Pinpoint the cell where the given text exists, returning its (X, Y) midpoint coordinate. 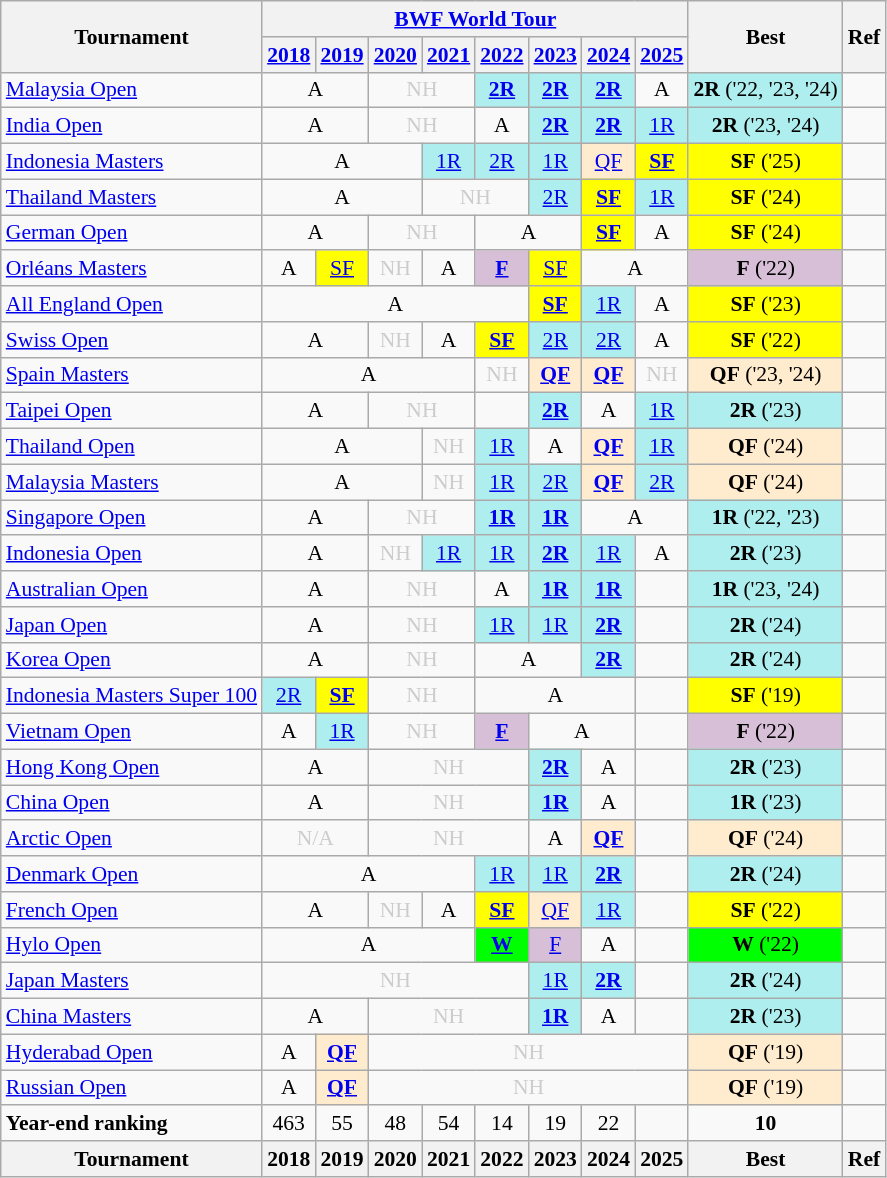
Hylo Open (132, 945)
All England Open (132, 304)
China Masters (132, 1017)
China Open (132, 803)
Malaysia Open (132, 90)
Australian Open (132, 589)
Korea Open (132, 660)
Indonesia Masters Super 100 (132, 696)
Swiss Open (132, 340)
19 (556, 1124)
Year-end ranking (132, 1124)
2R ('22, '23, '24) (765, 90)
Taipei Open (132, 411)
W (502, 945)
Denmark Open (132, 874)
Japan Open (132, 625)
Thailand Masters (132, 197)
1R ('22, '23) (765, 518)
2R ('23, '24) (765, 126)
Russian Open (132, 1088)
W ('22) (765, 945)
Thailand Open (132, 447)
10 (765, 1124)
Hyderabad Open (132, 1052)
German Open (132, 233)
Indonesia Open (132, 554)
48 (396, 1124)
1R ('23, '24) (765, 589)
463 (288, 1124)
55 (342, 1124)
SF ('25) (765, 162)
Malaysia Masters (132, 482)
Hong Kong Open (132, 767)
Vietnam Open (132, 732)
India Open (132, 126)
Japan Masters (132, 981)
SF ('19) (765, 696)
54 (448, 1124)
1R ('23) (765, 803)
Arctic Open (132, 839)
14 (502, 1124)
Orléans Masters (132, 269)
French Open (132, 910)
22 (608, 1124)
BWF World Tour (475, 19)
QF ('23, '24) (765, 375)
N/A (316, 839)
Indonesia Masters (132, 162)
Spain Masters (132, 375)
Singapore Open (132, 518)
SF ('23) (765, 304)
